Capture the cell that displays the provided text and extract its [X, Y] central coordinate. 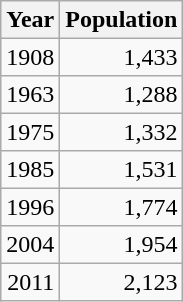
2004 [30, 244]
2,123 [122, 282]
1975 [30, 132]
Year [30, 20]
1985 [30, 170]
1,954 [122, 244]
Population [122, 20]
1908 [30, 56]
1,531 [122, 170]
1963 [30, 94]
1,288 [122, 94]
1996 [30, 206]
1,774 [122, 206]
1,332 [122, 132]
1,433 [122, 56]
2011 [30, 282]
